From the cell containing the given text, extract its center point as [X, Y] coordinate. 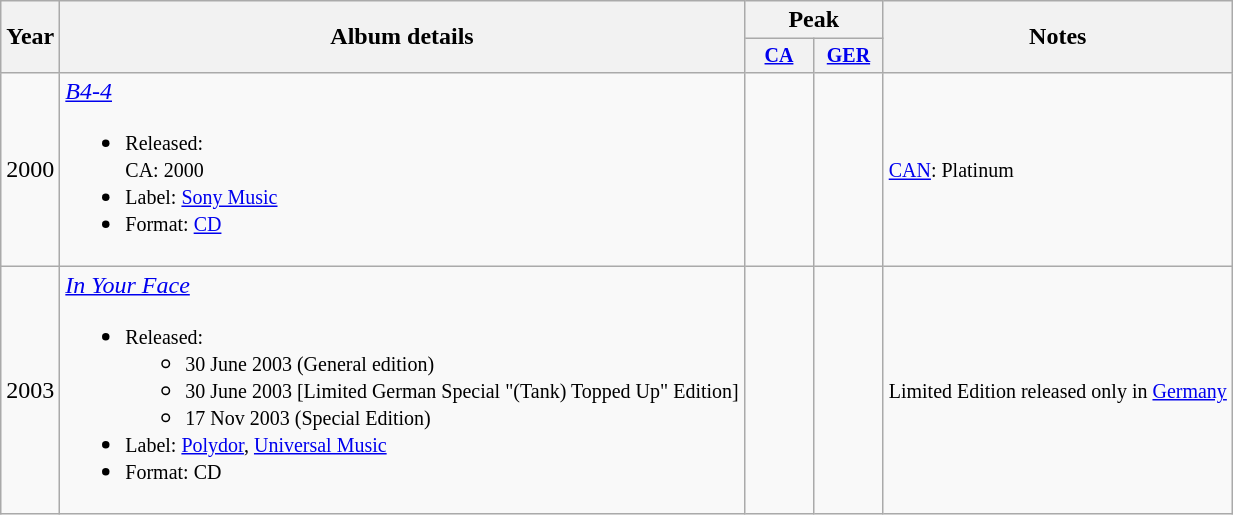
Peak [814, 20]
Notes [1058, 37]
2003 [30, 390]
B4-4Released:CA: 2000Label: Sony MusicFormat: CD [402, 169]
Limited Edition released only in Germany [1058, 390]
GER [848, 56]
CAN: Platinum [1058, 169]
2000 [30, 169]
Year [30, 37]
Album details [402, 37]
CA [778, 56]
